Provide the [x, y] coordinate of the cell's center where the given text is located.  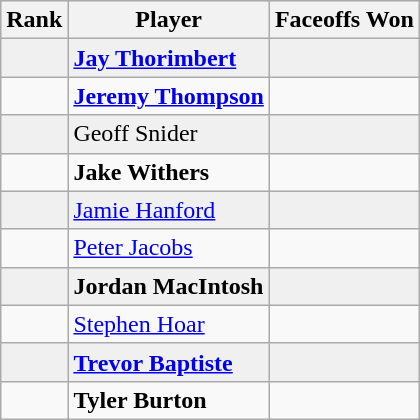
Tyler Burton [169, 400]
Peter Jacobs [169, 248]
Faceoffs Won [344, 20]
Jamie Hanford [169, 210]
Rank [34, 20]
Jeremy Thompson [169, 96]
Jay Thorimbert [169, 58]
Jordan MacIntosh [169, 286]
Geoff Snider [169, 134]
Jake Withers [169, 172]
Trevor Baptiste [169, 362]
Player [169, 20]
Stephen Hoar [169, 324]
